Return the [X, Y] coordinate for the center point of the cell that contains the specified text.  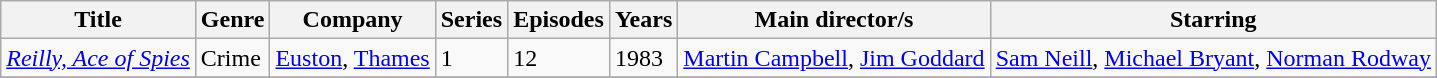
Starring [1213, 20]
Main director/s [834, 20]
Series [471, 20]
1983 [643, 58]
Reilly, Ace of Spies [98, 58]
Episodes [559, 20]
Euston, Thames [352, 58]
12 [559, 58]
Company [352, 20]
Martin Campbell, Jim Goddard [834, 58]
Title [98, 20]
Sam Neill, Michael Bryant, Norman Rodway [1213, 58]
Crime [232, 58]
Years [643, 20]
Genre [232, 20]
1 [471, 58]
